Detect which cell encompasses the target text, then output its (X, Y) center coordinate. 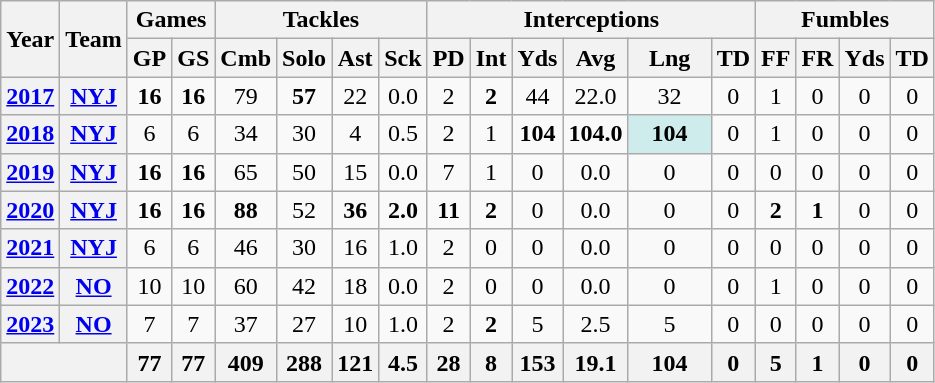
GS (194, 58)
27 (304, 324)
4 (356, 134)
15 (356, 172)
2022 (30, 286)
28 (448, 362)
37 (246, 324)
50 (304, 172)
FR (818, 58)
2.5 (596, 324)
2.0 (403, 210)
60 (246, 286)
121 (356, 362)
2019 (30, 172)
Avg (596, 58)
2018 (30, 134)
19.1 (596, 362)
104.0 (596, 134)
57 (304, 96)
2023 (30, 324)
Year (30, 39)
18 (356, 286)
Team (94, 39)
52 (304, 210)
42 (304, 286)
11 (448, 210)
Tackles (321, 20)
2021 (30, 248)
4.5 (403, 362)
2020 (30, 210)
Interceptions (591, 20)
22 (356, 96)
2017 (30, 96)
Ast (356, 58)
79 (246, 96)
FF (776, 58)
22.0 (596, 96)
153 (538, 362)
32 (670, 96)
288 (304, 362)
0.5 (403, 134)
Lng (670, 58)
Sck (403, 58)
Int (491, 58)
Solo (304, 58)
Games (170, 20)
8 (491, 362)
65 (246, 172)
GP (149, 58)
409 (246, 362)
Fumbles (846, 20)
46 (246, 248)
36 (356, 210)
Cmb (246, 58)
88 (246, 210)
44 (538, 96)
34 (246, 134)
PD (448, 58)
